Search for the cell housing the specified text and yield its (x, y) center coordinate. 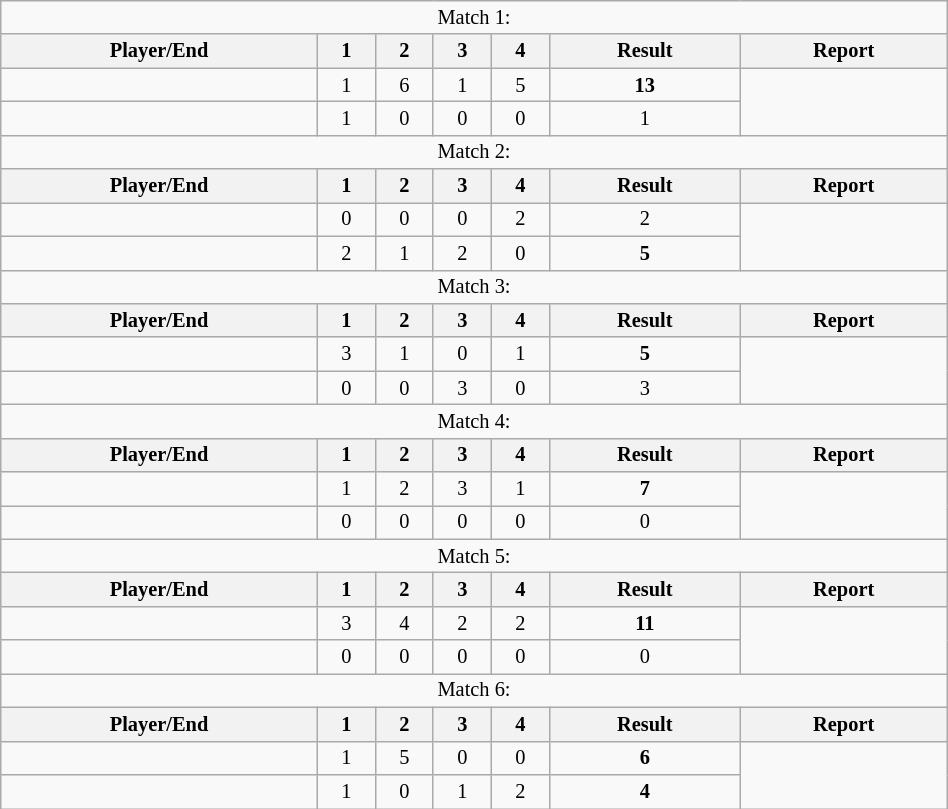
Match 2: (474, 152)
13 (644, 85)
11 (644, 623)
Match 5: (474, 556)
Match 6: (474, 690)
Match 1: (474, 17)
Match 4: (474, 421)
Match 3: (474, 287)
7 (644, 489)
